Return the [x, y] coordinate for the center point of the cell that contains the specified text.  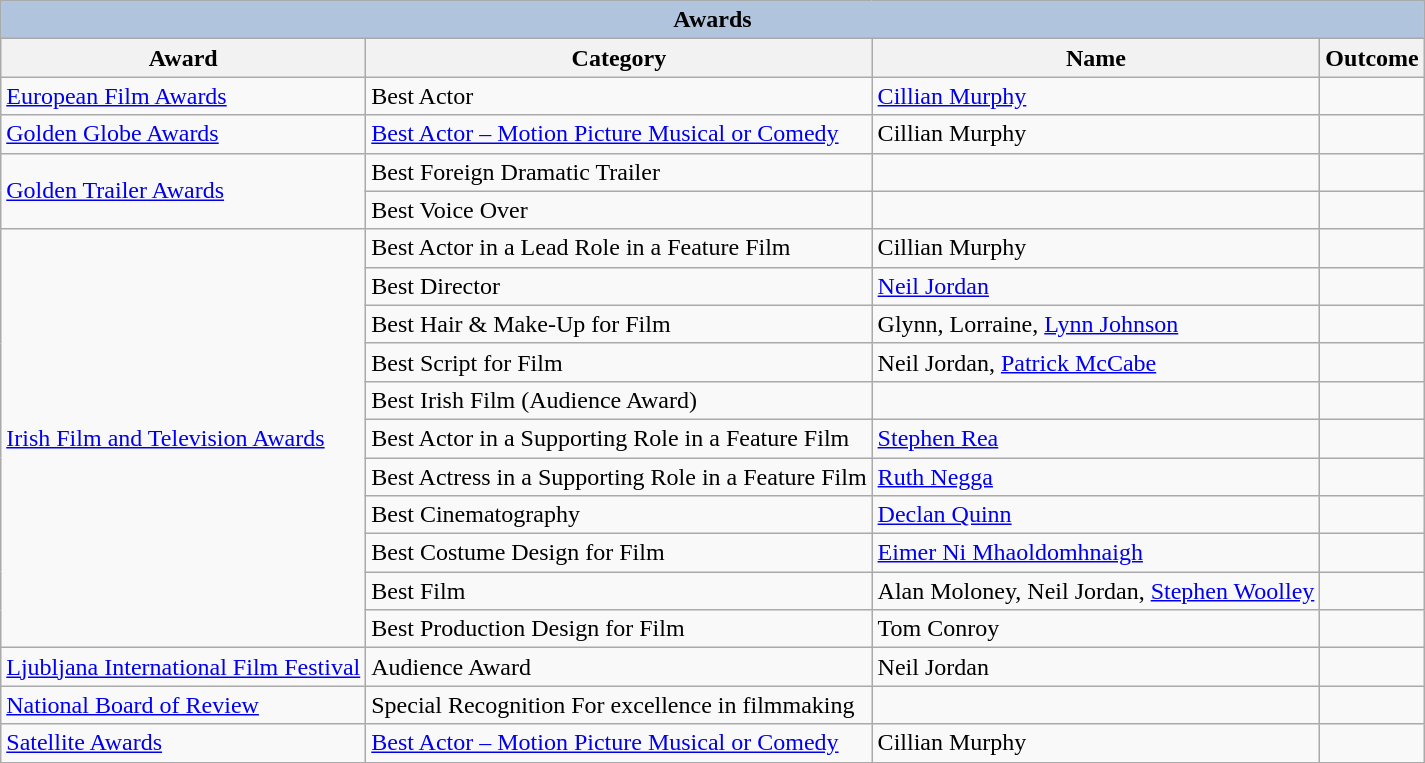
Irish Film and Television Awards [184, 438]
Stephen Rea [1096, 438]
Neil Jordan, Patrick McCabe [1096, 362]
Glynn, Lorraine, Lynn Johnson [1096, 324]
Best Film [619, 591]
Best Director [619, 286]
Outcome [1372, 58]
Best Voice Over [619, 210]
Special Recognition For excellence in filmmaking [619, 705]
Best Actor [619, 96]
Ljubljana International Film Festival [184, 667]
Alan Moloney, Neil Jordan, Stephen Woolley [1096, 591]
Best Actor in a Lead Role in a Feature Film [619, 248]
Best Cinematography [619, 515]
European Film Awards [184, 96]
Name [1096, 58]
Awards [712, 20]
Golden Globe Awards [184, 134]
Ruth Negga [1096, 477]
National Board of Review [184, 705]
Audience Award [619, 667]
Category [619, 58]
Award [184, 58]
Satellite Awards [184, 743]
Best Script for Film [619, 362]
Best Actor in a Supporting Role in a Feature Film [619, 438]
Best Hair & Make-Up for Film [619, 324]
Best Production Design for Film [619, 629]
Best Foreign Dramatic Trailer [619, 172]
Best Actress in a Supporting Role in a Feature Film [619, 477]
Best Costume Design for Film [619, 553]
Eimer Ni Mhaoldomhnaigh [1096, 553]
Golden Trailer Awards [184, 191]
Best Irish Film (Audience Award) [619, 400]
Tom Conroy [1096, 629]
Declan Quinn [1096, 515]
